Pinpoint the cell where the given text exists, returning its (x, y) midpoint coordinate. 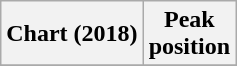
Peak position (189, 34)
Chart (2018) (72, 34)
